Capture the cell that displays the provided text and extract its [x, y] central coordinate. 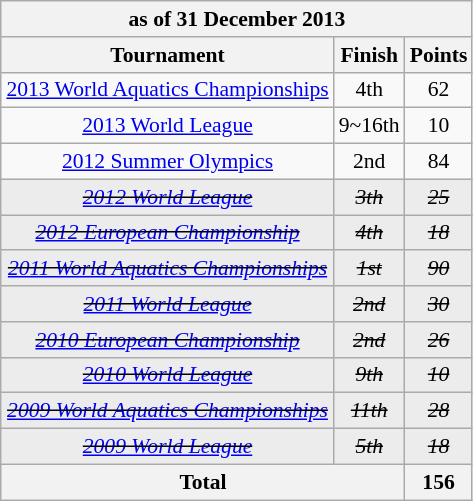
2009 World Aquatics Championships [167, 411]
2011 World Aquatics Championships [167, 269]
2012 Summer Olympics [167, 162]
9~16th [370, 126]
1st [370, 269]
156 [439, 482]
28 [439, 411]
25 [439, 197]
5th [370, 447]
Points [439, 55]
2009 World League [167, 447]
62 [439, 90]
84 [439, 162]
90 [439, 269]
30 [439, 304]
2010 European Championship [167, 340]
2013 World League [167, 126]
2010 World League [167, 375]
Total [202, 482]
as of 31 December 2013 [236, 19]
2012 World League [167, 197]
9th [370, 375]
26 [439, 340]
2013 World Aquatics Championships [167, 90]
11th [370, 411]
Tournament [167, 55]
Finish [370, 55]
2011 World League [167, 304]
3th [370, 197]
2012 European Championship [167, 233]
